Return [x, y] of the center of cell containing provided text 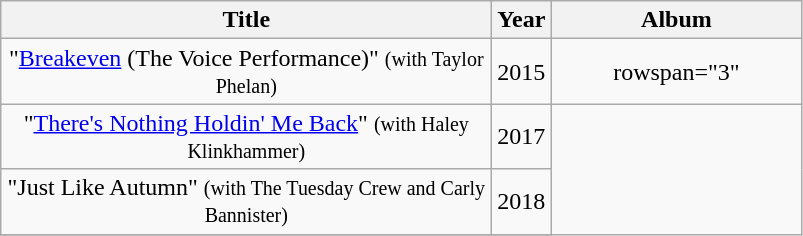
Year [522, 20]
2017 [522, 136]
2018 [522, 202]
"There's Nothing Holdin' Me Back" (with Haley Klinkhammer) [246, 136]
rowspan="3" [676, 72]
Title [246, 20]
Album [676, 20]
"Breakeven (The Voice Performance)" (with Taylor Phelan) [246, 72]
"Just Like Autumn" (with The Tuesday Crew and Carly Bannister) [246, 202]
2015 [522, 72]
